Search for the cell housing the specified text and yield its [X, Y] center coordinate. 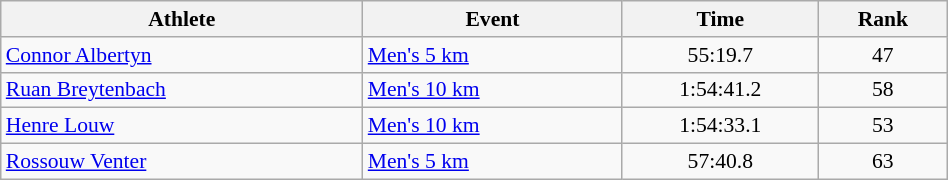
57:40.8 [720, 162]
47 [882, 55]
Connor Albertyn [182, 55]
Time [720, 19]
58 [882, 90]
1:54:33.1 [720, 126]
53 [882, 126]
Rank [882, 19]
Event [492, 19]
1:54:41.2 [720, 90]
63 [882, 162]
Henre Louw [182, 126]
55:19.7 [720, 55]
Athlete [182, 19]
Rossouw Venter [182, 162]
Ruan Breytenbach [182, 90]
